Detect which cell encompasses the target text, then output its [X, Y] center coordinate. 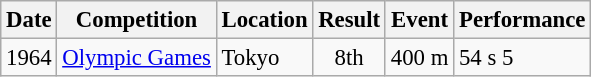
Competition [136, 20]
Tokyo [264, 58]
1964 [29, 58]
Location [264, 20]
Event [419, 20]
54 s 5 [522, 58]
Result [350, 20]
Date [29, 20]
8th [350, 58]
400 m [419, 58]
Performance [522, 20]
Olympic Games [136, 58]
